From the cell containing the given text, extract its center point as (X, Y) coordinate. 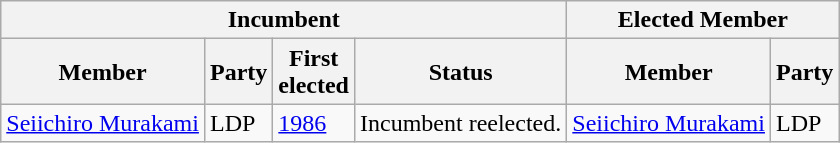
Firstelected (314, 72)
1986 (314, 123)
Status (460, 72)
Elected Member (703, 20)
Incumbent reelected. (460, 123)
Incumbent (284, 20)
